Return the [x, y] coordinate for the center point of the cell that contains the specified text.  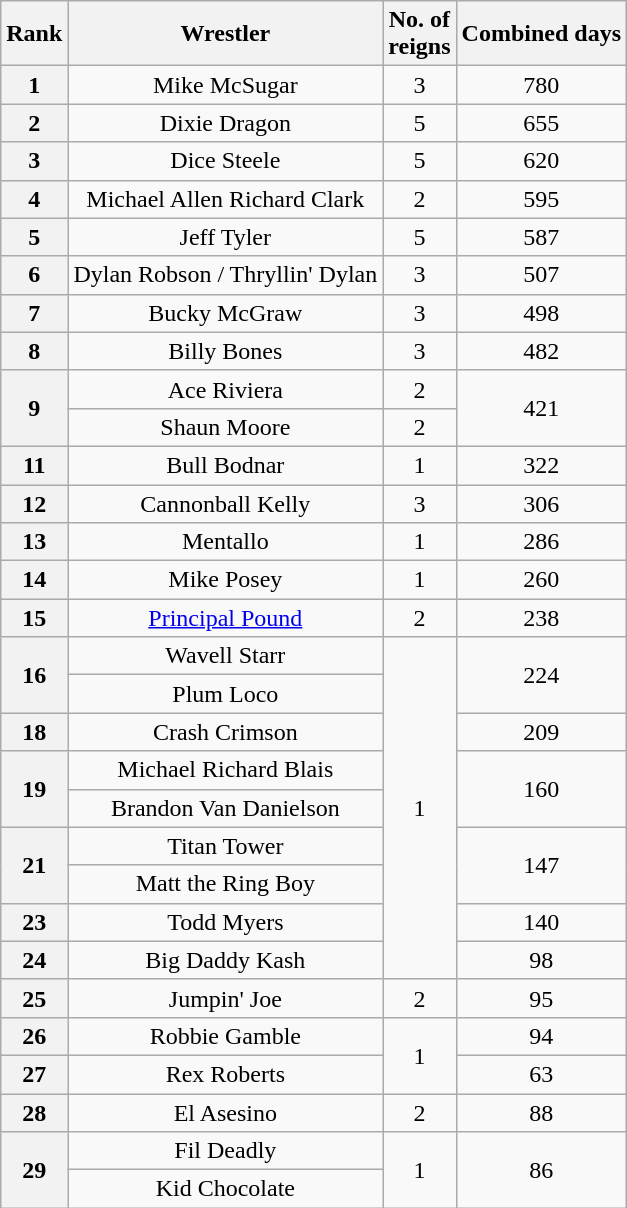
Cannonball Kelly [226, 503]
19 [34, 789]
209 [541, 732]
482 [541, 351]
Rank [34, 34]
Rex Roberts [226, 1074]
18 [34, 732]
El Asesino [226, 1113]
95 [541, 998]
Combined days [541, 34]
11 [34, 465]
286 [541, 542]
12 [34, 503]
6 [34, 275]
27 [34, 1074]
Jeff Tyler [226, 237]
224 [541, 675]
Titan Tower [226, 846]
29 [34, 1170]
23 [34, 922]
595 [541, 199]
16 [34, 675]
655 [541, 123]
322 [541, 465]
63 [541, 1074]
507 [541, 275]
25 [34, 998]
306 [541, 503]
Fil Deadly [226, 1151]
4 [34, 199]
26 [34, 1036]
Mike Posey [226, 580]
98 [541, 960]
498 [541, 313]
Bucky McGraw [226, 313]
140 [541, 922]
15 [34, 618]
Robbie Gamble [226, 1036]
13 [34, 542]
14 [34, 580]
421 [541, 408]
Dixie Dragon [226, 123]
Kid Chocolate [226, 1189]
Wrestler [226, 34]
94 [541, 1036]
Mike McSugar [226, 85]
160 [541, 789]
780 [541, 85]
Plum Loco [226, 694]
Michael Allen Richard Clark [226, 199]
238 [541, 618]
Jumpin' Joe [226, 998]
Dice Steele [226, 161]
Brandon Van Danielson [226, 808]
8 [34, 351]
Crash Crimson [226, 732]
147 [541, 865]
Bull Bodnar [226, 465]
Wavell Starr [226, 656]
24 [34, 960]
Michael Richard Blais [226, 770]
Shaun Moore [226, 427]
Mentallo [226, 542]
Dylan Robson / Thryllin' Dylan [226, 275]
Matt the Ring Boy [226, 884]
Ace Riviera [226, 389]
Big Daddy Kash [226, 960]
28 [34, 1113]
88 [541, 1113]
Billy Bones [226, 351]
86 [541, 1170]
587 [541, 237]
260 [541, 580]
Principal Pound [226, 618]
7 [34, 313]
620 [541, 161]
21 [34, 865]
Todd Myers [226, 922]
No. ofreigns [420, 34]
9 [34, 408]
